Determine the [X, Y] coordinate at the center of the cell enclosing the given text.  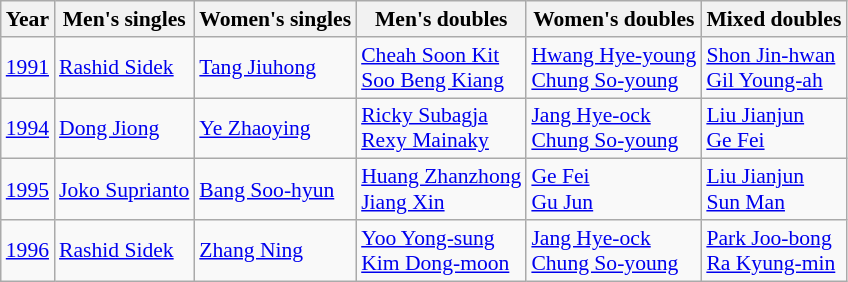
Yoo Yong-sung Kim Dong-moon [441, 250]
Year [28, 19]
Park Joo-bong Ra Kyung-min [774, 250]
Liu Jianjun Ge Fei [774, 128]
Women's singles [275, 19]
1995 [28, 190]
1996 [28, 250]
Joko Suprianto [124, 190]
1994 [28, 128]
Ye Zhaoying [275, 128]
Cheah Soon Kit Soo Beng Kiang [441, 68]
Liu Jianjun Sun Man [774, 190]
Tang Jiuhong [275, 68]
Shon Jin-hwan Gil Young-ah [774, 68]
Dong Jiong [124, 128]
Bang Soo-hyun [275, 190]
Men's doubles [441, 19]
Women's doubles [614, 19]
Ricky Subagja Rexy Mainaky [441, 128]
Mixed doubles [774, 19]
1991 [28, 68]
Hwang Hye-young Chung So-young [614, 68]
Ge Fei Gu Jun [614, 190]
Huang Zhanzhong Jiang Xin [441, 190]
Zhang Ning [275, 250]
Men's singles [124, 19]
